Identify which cell holds the provided text, then report its [X, Y] central coordinate. 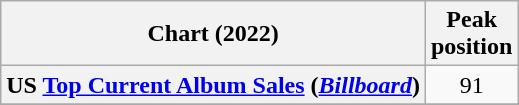
91 [471, 85]
Peakposition [471, 34]
US Top Current Album Sales (Billboard) [214, 85]
Chart (2022) [214, 34]
